Output the [X, Y] coordinate of the center of the cell containing the given text.  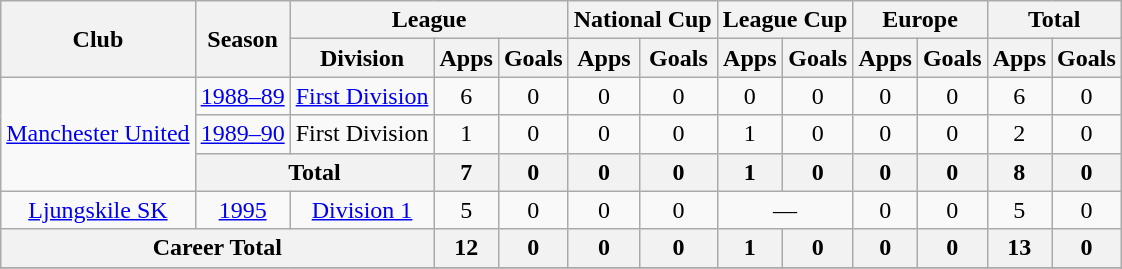
1989–90 [242, 134]
Division 1 [362, 210]
12 [466, 248]
Manchester United [98, 134]
Division [362, 58]
Season [242, 39]
13 [1019, 248]
1988–89 [242, 96]
Europe [920, 20]
Club [98, 39]
League Cup [785, 20]
National Cup [642, 20]
8 [1019, 172]
7 [466, 172]
1995 [242, 210]
2 [1019, 134]
— [785, 210]
Ljungskile SK [98, 210]
League [429, 20]
Career Total [218, 248]
